Detect which cell encompasses the target text, then output its (X, Y) center coordinate. 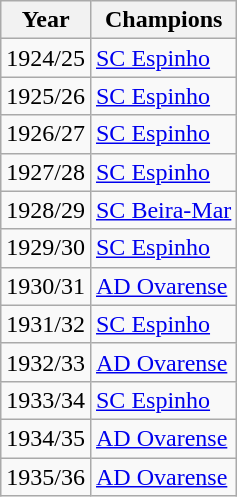
Champions (163, 20)
1931/32 (46, 324)
1930/31 (46, 286)
1928/29 (46, 210)
1924/25 (46, 58)
Year (46, 20)
1925/26 (46, 96)
1932/33 (46, 362)
1929/30 (46, 248)
1933/34 (46, 400)
1935/36 (46, 477)
SC Beira-Mar (163, 210)
1927/28 (46, 172)
1934/35 (46, 438)
1926/27 (46, 134)
